Pinpoint the cell where the given text exists, returning its (X, Y) midpoint coordinate. 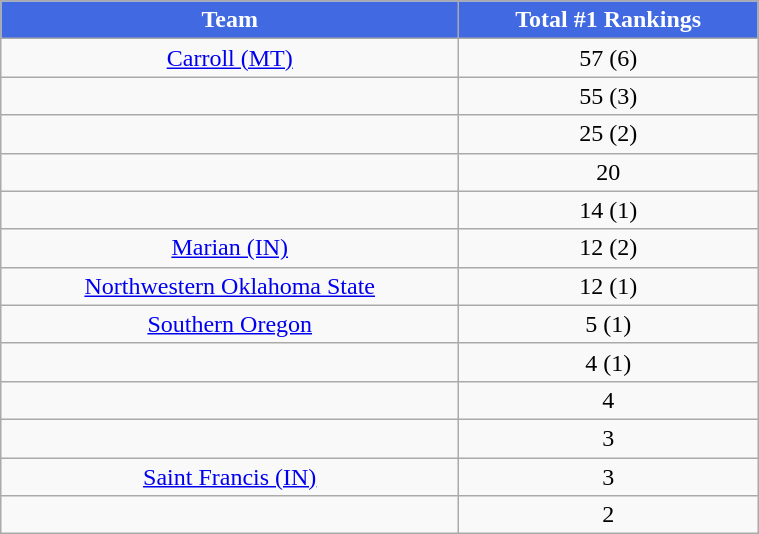
25 (2) (608, 134)
Total #1 Rankings (608, 20)
57 (6) (608, 58)
Marian (IN) (230, 248)
5 (1) (608, 324)
12 (2) (608, 248)
Northwestern Oklahoma State (230, 286)
Team (230, 20)
20 (608, 172)
4 (608, 400)
Southern Oregon (230, 324)
12 (1) (608, 286)
4 (1) (608, 362)
55 (3) (608, 96)
2 (608, 515)
14 (1) (608, 210)
Carroll (MT) (230, 58)
Saint Francis (IN) (230, 477)
